Locate the cell with the specified text and output its (x, y) center coordinate. 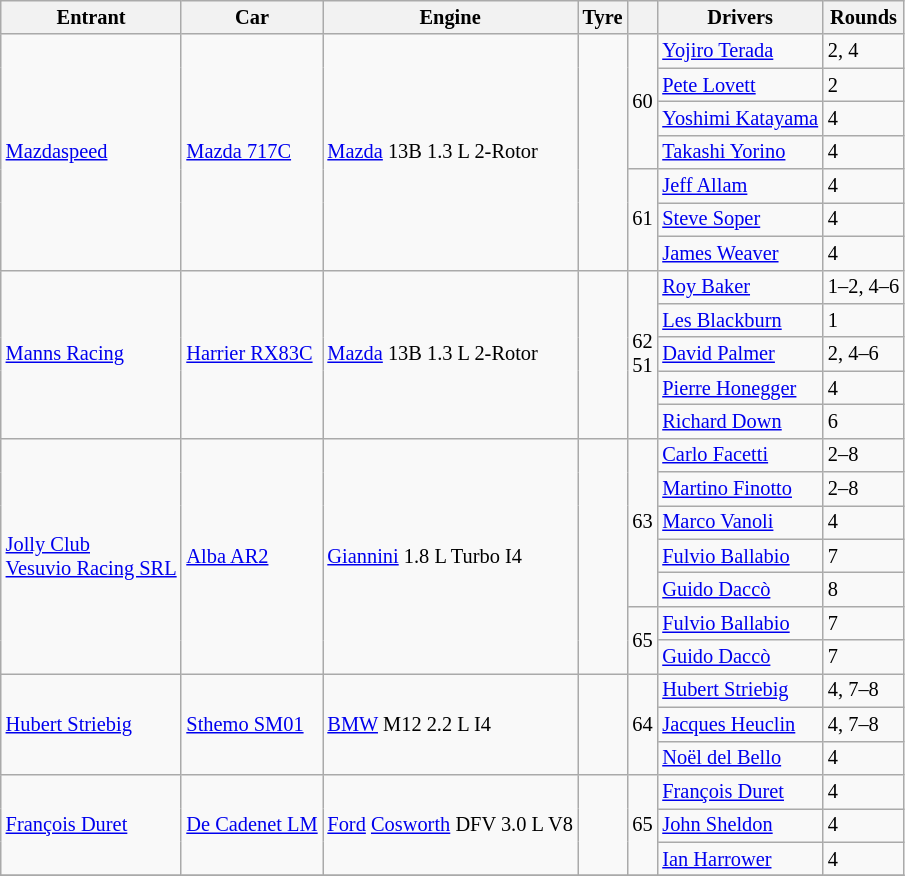
1 (864, 320)
Engine (450, 17)
Richard Down (740, 421)
David Palmer (740, 354)
Tyre (603, 17)
Yoshimi Katayama (740, 118)
Steve Soper (740, 219)
2, 4 (864, 51)
Harrier RX83C (252, 354)
De Cadenet LM (252, 824)
6 (864, 421)
Entrant (92, 17)
Ford Cosworth DFV 3.0 L V8 (450, 824)
8 (864, 589)
John Sheldon (740, 825)
1–2, 4–6 (864, 287)
Jacques Heuclin (740, 724)
2 (864, 85)
Alba AR2 (252, 556)
Carlo Facetti (740, 455)
Ian Harrower (740, 859)
Manns Racing (92, 354)
Mazdaspeed (92, 152)
Takashi Yorino (740, 152)
Drivers (740, 17)
Rounds (864, 17)
2, 4–6 (864, 354)
61 (642, 220)
Pierre Honegger (740, 388)
Yojiro Terada (740, 51)
Sthemo SM01 (252, 724)
Jeff Allam (740, 186)
Mazda 717C (252, 152)
6251 (642, 354)
Roy Baker (740, 287)
Giannini 1.8 L Turbo I4 (450, 556)
Les Blackburn (740, 320)
64 (642, 724)
Marco Vanoli (740, 522)
James Weaver (740, 253)
Martino Finotto (740, 489)
Noël del Bello (740, 758)
BMW M12 2.2 L I4 (450, 724)
Jolly Club Vesuvio Racing SRL (92, 556)
63 (642, 522)
Pete Lovett (740, 85)
60 (642, 102)
Car (252, 17)
